Extract the [x, y] coordinate from the center of the cell holding the provided text.  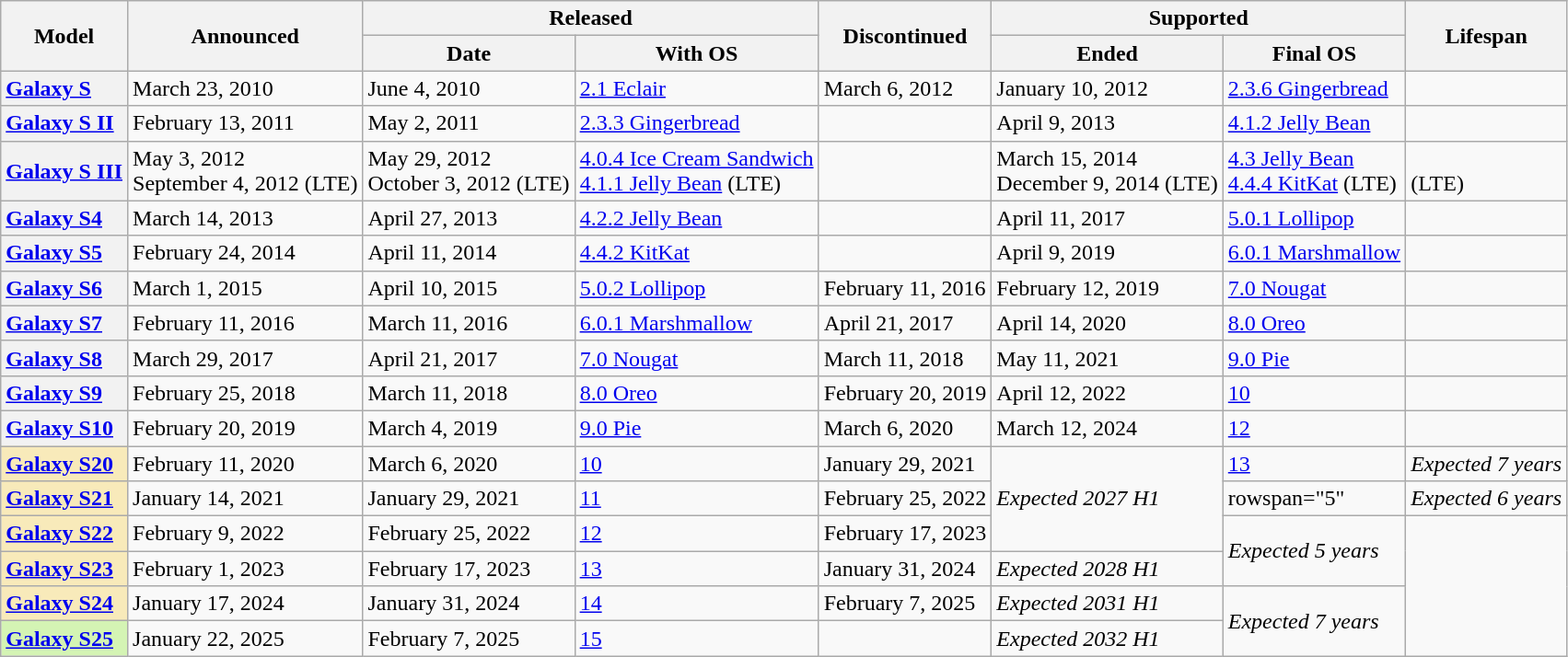
March 11, 2016 [469, 323]
4.3 Jelly Bean 4.4.4 KitKat (LTE) [1314, 171]
Galaxy S8 [64, 358]
(LTE) [1486, 171]
14 [696, 604]
March 15, 2014 December 9, 2014 (LTE) [1107, 171]
Expected 5 years [1314, 551]
March 1, 2015 [245, 288]
February 24, 2014 [245, 253]
May 2, 2011 [469, 123]
Ended [1107, 53]
Galaxy S6 [64, 288]
March 6, 2012 [905, 88]
February 25, 2018 [245, 393]
April 11, 2014 [469, 253]
Galaxy S [64, 88]
2.3.6 Gingerbread [1314, 88]
Expected 2031 H1 [1107, 604]
April 10, 2015 [469, 288]
February 11, 2020 [245, 463]
Supported [1199, 18]
Galaxy S23 [64, 569]
Lifespan [1486, 36]
11 [696, 499]
Released [591, 18]
Announced [245, 36]
5.0.2 Lollipop [696, 288]
March 23, 2010 [245, 88]
15 [696, 639]
Discontinued [905, 36]
May 29, 2012 October 3, 2012 (LTE) [469, 171]
March 14, 2013 [245, 218]
Galaxy S7 [64, 323]
5.0.1 Lollipop [1314, 218]
Galaxy S9 [64, 393]
4.4.2 KitKat [696, 253]
February 1, 2023 [245, 569]
4.1.2 Jelly Bean [1314, 123]
January 22, 2025 [245, 639]
Galaxy S22 [64, 534]
Galaxy S24 [64, 604]
April 9, 2019 [1107, 253]
June 4, 2010 [469, 88]
January 17, 2024 [245, 604]
Galaxy S10 [64, 428]
Expected 2032 H1 [1107, 639]
Galaxy S25 [64, 639]
2.1 Eclair [696, 88]
Date [469, 53]
April 14, 2020 [1107, 323]
March 12, 2024 [1107, 428]
March 4, 2019 [469, 428]
April 9, 2013 [1107, 123]
Galaxy S4 [64, 218]
rowspan="5" [1314, 499]
Model [64, 36]
Expected 2028 H1 [1107, 569]
April 12, 2022 [1107, 393]
Galaxy S5 [64, 253]
May 3, 2012 September 4, 2012 (LTE) [245, 171]
February 13, 2011 [245, 123]
March 29, 2017 [245, 358]
February 12, 2019 [1107, 288]
January 10, 2012 [1107, 88]
With OS [696, 53]
Galaxy S III [64, 171]
Expected 2027 H1 [1107, 498]
April 11, 2017 [1107, 218]
4.0.4 Ice Cream Sandwich 4.1.1 Jelly Bean (LTE) [696, 171]
Expected 6 years [1486, 499]
April 27, 2013 [469, 218]
Galaxy S II [64, 123]
Galaxy S21 [64, 499]
2.3.3 Gingerbread [696, 123]
January 14, 2021 [245, 499]
Galaxy S20 [64, 463]
Final OS [1314, 53]
May 11, 2021 [1107, 358]
4.2.2 Jelly Bean [696, 218]
February 9, 2022 [245, 534]
